Scan for the cell matching the given text and deliver its [x, y] coordinate at center. 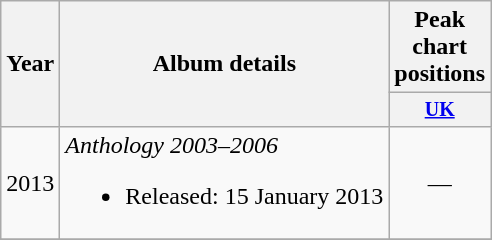
Year [30, 64]
UK [440, 110]
— [440, 182]
Peak chart positions [440, 47]
Album details [224, 64]
2013 [30, 182]
Anthology 2003–2006Released: 15 January 2013 [224, 182]
